Locate the cell with the specified text and output its (X, Y) center coordinate. 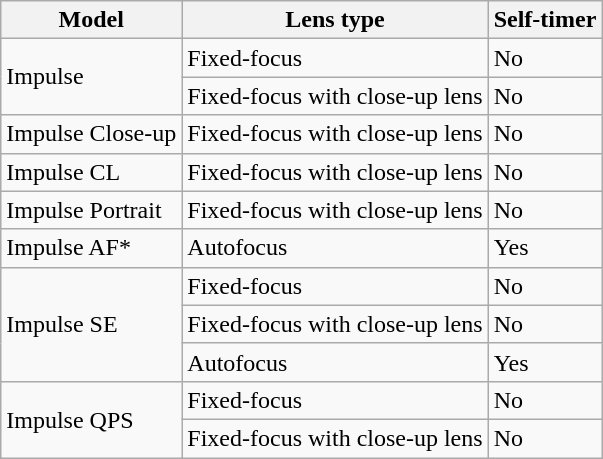
Impulse QPS (92, 419)
Impulse AF* (92, 248)
Impulse (92, 77)
Lens type (335, 20)
Impulse Portrait (92, 210)
Impulse SE (92, 324)
Model (92, 20)
Impulse Close-up (92, 134)
Self-timer (545, 20)
Impulse CL (92, 172)
